Return the [X, Y] coordinate for the center point of the cell that contains the specified text.  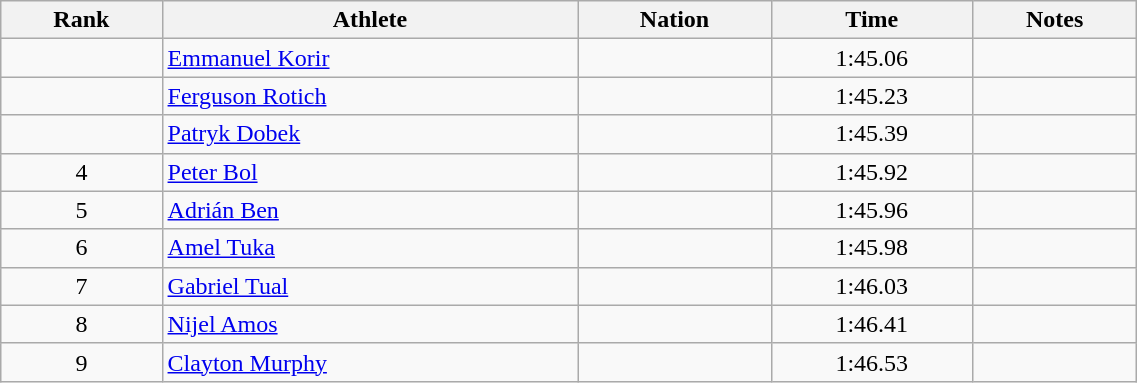
Amel Tuka [370, 248]
Peter Bol [370, 172]
Athlete [370, 20]
4 [82, 172]
1:45.39 [872, 134]
Patryk Dobek [370, 134]
Rank [82, 20]
1:45.06 [872, 58]
Ferguson Rotich [370, 96]
7 [82, 286]
Nation [674, 20]
1:46.03 [872, 286]
9 [82, 362]
5 [82, 210]
1:45.92 [872, 172]
Emmanuel Korir [370, 58]
Adrián Ben [370, 210]
Clayton Murphy [370, 362]
Time [872, 20]
1:45.96 [872, 210]
6 [82, 248]
1:45.98 [872, 248]
1:45.23 [872, 96]
1:46.53 [872, 362]
Gabriel Tual [370, 286]
8 [82, 324]
1:46.41 [872, 324]
Notes [1054, 20]
Nijel Amos [370, 324]
